Capture the cell that displays the provided text and extract its (x, y) central coordinate. 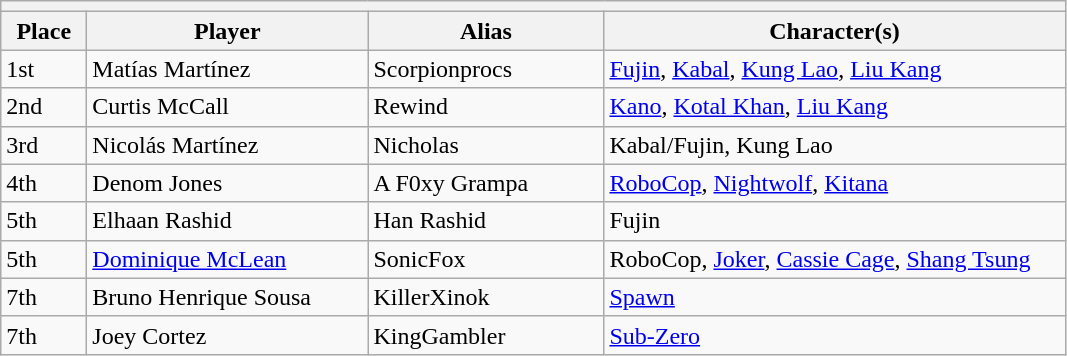
Alias (486, 31)
Character(s) (834, 31)
Player (228, 31)
1st (44, 69)
Dominique McLean (228, 259)
Elhaan Rashid (228, 221)
KingGambler (486, 335)
Spawn (834, 297)
Kano, Kotal Khan, Liu Kang (834, 107)
Joey Cortez (228, 335)
A F0xy Grampa (486, 183)
RoboCop, Joker, Cassie Cage, Shang Tsung (834, 259)
Scorpionprocs (486, 69)
Place (44, 31)
KillerXinok (486, 297)
Fujin (834, 221)
Fujin, Kabal, Kung Lao, Liu Kang (834, 69)
3rd (44, 145)
SonicFox (486, 259)
Bruno Henrique Sousa (228, 297)
Kabal/Fujin, Kung Lao (834, 145)
Rewind (486, 107)
Sub-Zero (834, 335)
Han Rashid (486, 221)
Matías Martínez (228, 69)
Denom Jones (228, 183)
Curtis McCall (228, 107)
4th (44, 183)
Nicolás Martínez (228, 145)
2nd (44, 107)
Nicholas (486, 145)
RoboCop, Nightwolf, Kitana (834, 183)
